Locate the cell with the specified text and output its (x, y) center coordinate. 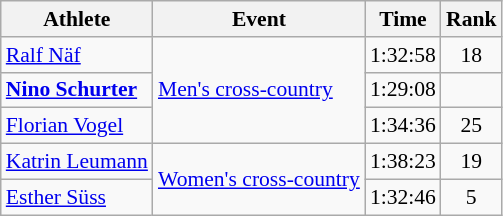
Women's cross-country (259, 180)
Time (403, 19)
Nino Schurter (77, 90)
19 (472, 162)
1:29:08 (403, 90)
1:38:23 (403, 162)
1:32:58 (403, 55)
Ralf Näf (77, 55)
Rank (472, 19)
Event (259, 19)
1:32:46 (403, 197)
Katrin Leumann (77, 162)
Athlete (77, 19)
25 (472, 126)
Men's cross-country (259, 90)
5 (472, 197)
Florian Vogel (77, 126)
1:34:36 (403, 126)
18 (472, 55)
Esther Süss (77, 197)
